Search for the cell housing the specified text and yield its [X, Y] center coordinate. 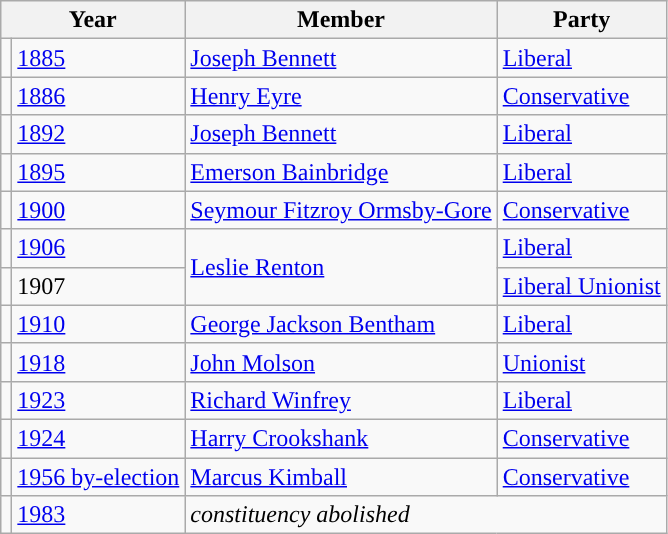
Marcus Kimball [341, 477]
1956 by-election [98, 477]
Emerson Bainbridge [341, 172]
1924 [98, 438]
Seymour Fitzroy Ormsby-Gore [341, 210]
1895 [98, 172]
Richard Winfrey [341, 400]
Liberal Unionist [582, 286]
1900 [98, 210]
John Molson [341, 362]
George Jackson Bentham [341, 324]
Henry Eyre [341, 96]
Leslie Renton [341, 267]
Member [341, 20]
1885 [98, 58]
1923 [98, 400]
Year [93, 20]
Harry Crookshank [341, 438]
Party [582, 20]
1886 [98, 96]
1906 [98, 248]
constituency abolished [426, 515]
1910 [98, 324]
Unionist [582, 362]
1983 [98, 515]
1907 [98, 286]
1918 [98, 362]
1892 [98, 134]
